Return [x, y] of the center of cell containing provided text 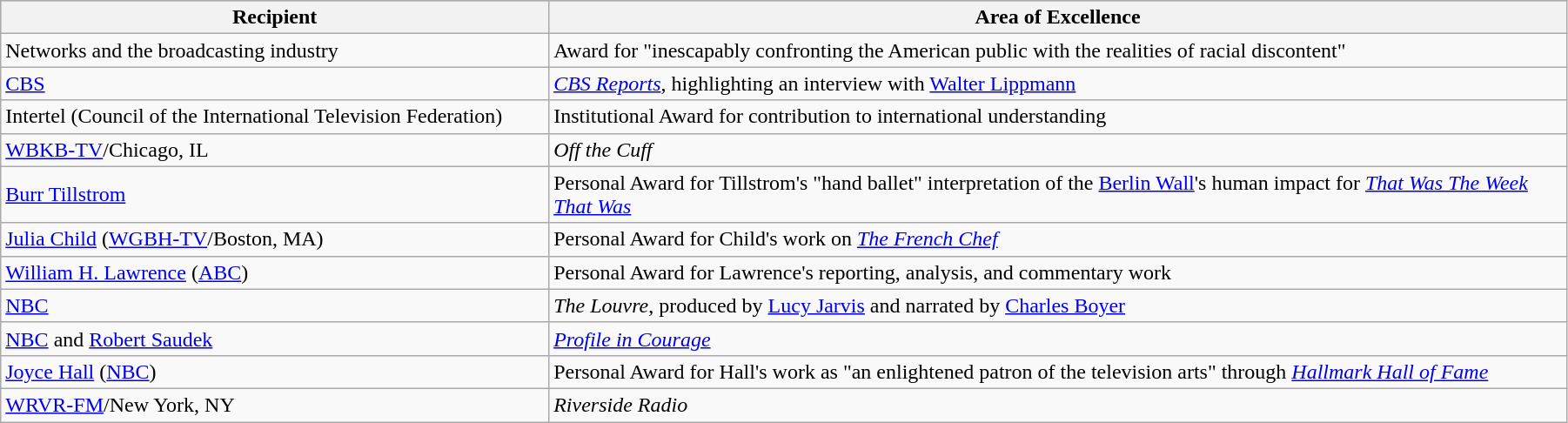
Intertel (Council of the International Television Federation) [275, 117]
WBKB-TV/Chicago, IL [275, 150]
The Louvre, produced by Lucy Jarvis and narrated by Charles Boyer [1058, 305]
Riverside Radio [1058, 405]
NBC [275, 305]
Personal Award for Tillstrom's "hand ballet" interpretation of the Berlin Wall's human impact for That Was The Week That Was [1058, 195]
Personal Award for Lawrence's reporting, analysis, and commentary work [1058, 272]
Recipient [275, 17]
Profile in Courage [1058, 339]
Area of Excellence [1058, 17]
Institutional Award for contribution to international understanding [1058, 117]
Networks and the broadcasting industry [275, 50]
William H. Lawrence (ABC) [275, 272]
CBS Reports, highlighting an interview with Walter Lippmann [1058, 84]
Off the Cuff [1058, 150]
Burr Tillstrom [275, 195]
Joyce Hall (NBC) [275, 372]
CBS [275, 84]
WRVR-FM/New York, NY [275, 405]
Julia Child (WGBH-TV/Boston, MA) [275, 239]
Award for "inescapably confronting the American public with the realities of racial discontent" [1058, 50]
Personal Award for Hall's work as "an enlightened patron of the television arts" through Hallmark Hall of Fame [1058, 372]
NBC and Robert Saudek [275, 339]
Personal Award for Child's work on The French Chef [1058, 239]
